Return the [x, y] coordinate for the center point of the cell that contains the specified text.  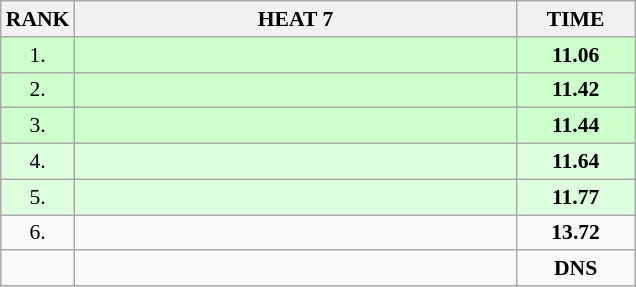
11.06 [576, 55]
1. [38, 55]
6. [38, 233]
11.77 [576, 197]
3. [38, 126]
4. [38, 162]
11.42 [576, 90]
2. [38, 90]
TIME [576, 19]
11.44 [576, 126]
5. [38, 197]
RANK [38, 19]
DNS [576, 269]
11.64 [576, 162]
13.72 [576, 233]
HEAT 7 [295, 19]
